Extract the (X, Y) coordinate from the center of the cell holding the provided text.  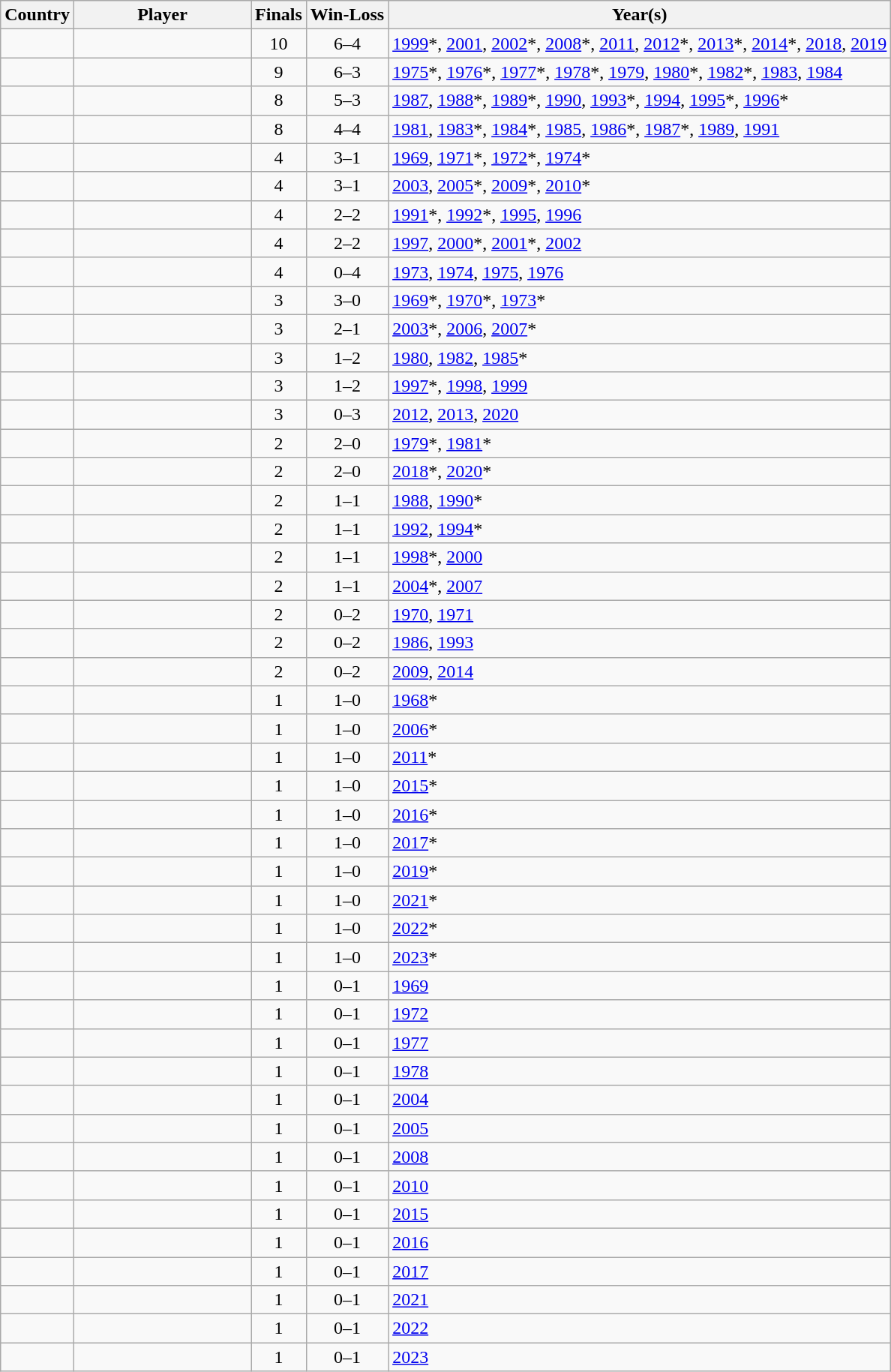
Country (37, 15)
2017 (640, 1271)
6–3 (346, 72)
6–4 (346, 44)
9 (279, 72)
2005 (640, 1128)
1997, 2000*, 2001*, 2002 (640, 243)
1978 (640, 1071)
1970, 1971 (640, 614)
2008 (640, 1157)
2004 (640, 1100)
Finals (279, 15)
1980, 1982, 1985* (640, 358)
2–1 (346, 329)
1969*, 1970*, 1973* (640, 300)
1997*, 1998, 1999 (640, 386)
1988, 1990* (640, 500)
2021* (640, 900)
3–0 (346, 300)
2011* (640, 757)
1975*, 1976*, 1977*, 1978*, 1979, 1980*, 1982*, 1983, 1984 (640, 72)
0–3 (346, 415)
2015* (640, 785)
2010 (640, 1185)
2017* (640, 843)
1968* (640, 700)
10 (279, 44)
2003, 2005*, 2009*, 2010* (640, 186)
Player (162, 15)
2004*, 2007 (640, 586)
1969 (640, 986)
5–3 (346, 101)
2016 (640, 1242)
2012, 2013, 2020 (640, 415)
2023 (640, 1357)
2021 (640, 1300)
1986, 1993 (640, 643)
2003*, 2006, 2007* (640, 329)
1992, 1994* (640, 529)
1973, 1974, 1975, 1976 (640, 272)
1979*, 1981* (640, 443)
2015 (640, 1214)
2019* (640, 872)
1977 (640, 1043)
1969, 1971*, 1972*, 1974* (640, 158)
0–4 (346, 272)
2006* (640, 728)
2018*, 2020* (640, 472)
1998*, 2000 (640, 557)
Win-Loss (346, 15)
1987, 1988*, 1989*, 1990, 1993*, 1994, 1995*, 1996* (640, 101)
1972 (640, 1014)
2022* (640, 929)
1991*, 1992*, 1995, 1996 (640, 215)
2016* (640, 814)
2022 (640, 1328)
4–4 (346, 129)
1999*, 2001, 2002*, 2008*, 2011, 2012*, 2013*, 2014*, 2018, 2019 (640, 44)
2023* (640, 957)
1981, 1983*, 1984*, 1985, 1986*, 1987*, 1989, 1991 (640, 129)
2009, 2014 (640, 671)
Year(s) (640, 15)
